Search for the cell housing the specified text and yield its (X, Y) center coordinate. 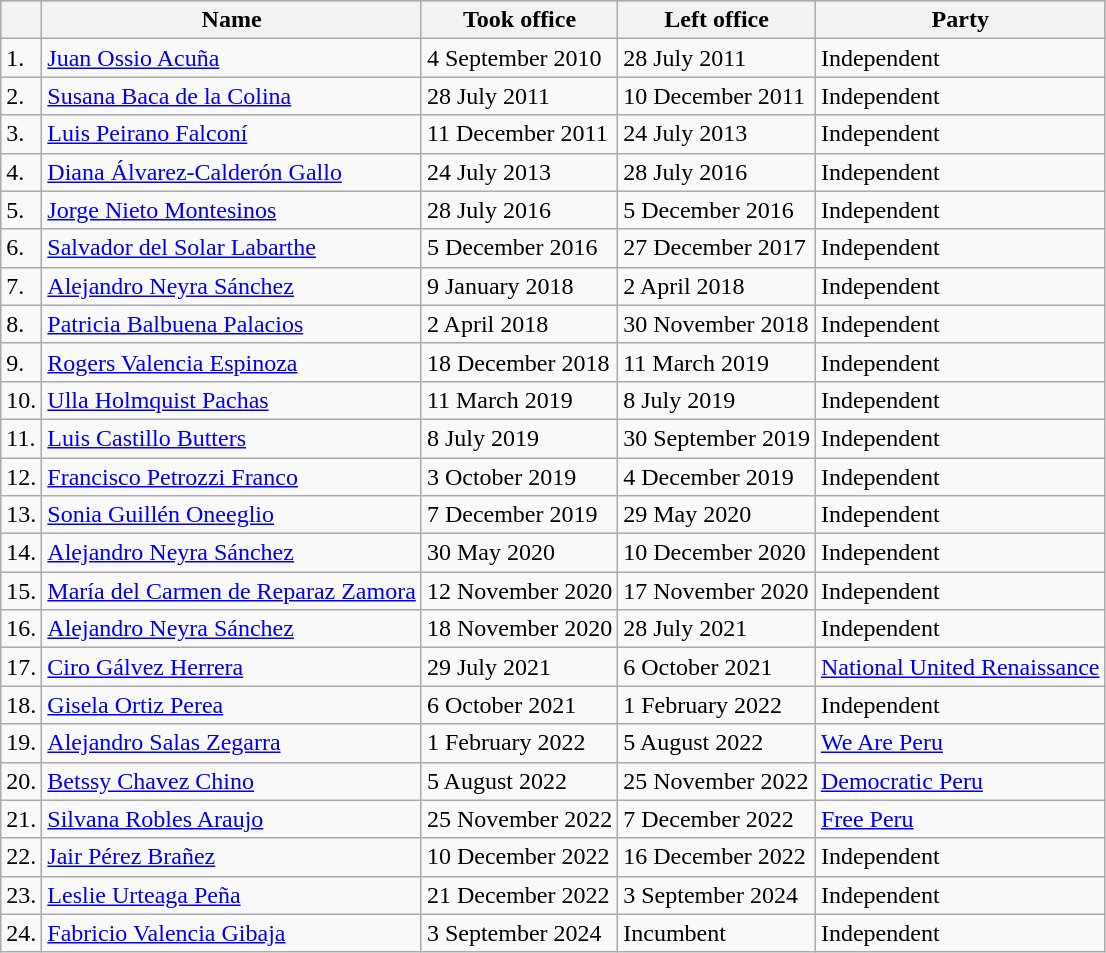
Gisela Ortiz Perea (232, 705)
Party (960, 20)
13. (22, 515)
7 December 2022 (717, 819)
16 December 2022 (717, 857)
3 October 2019 (519, 477)
4. (22, 172)
Democratic Peru (960, 781)
23. (22, 895)
8. (22, 324)
21. (22, 819)
29 July 2021 (519, 667)
Fabricio Valencia Gibaja (232, 933)
Rogers Valencia Espinoza (232, 362)
2. (22, 96)
18 December 2018 (519, 362)
30 May 2020 (519, 553)
18. (22, 705)
Salvador del Solar Labarthe (232, 248)
Betssy Chavez Chino (232, 781)
27 December 2017 (717, 248)
3. (22, 134)
9. (22, 362)
15. (22, 591)
Ciro Gálvez Herrera (232, 667)
18 November 2020 (519, 629)
We Are Peru (960, 743)
21 December 2022 (519, 895)
10 December 2022 (519, 857)
Sonia Guillén Oneeglio (232, 515)
17 November 2020 (717, 591)
Silvana Robles Araujo (232, 819)
16. (22, 629)
4 September 2010 (519, 58)
Ulla Holmquist Pachas (232, 400)
Luis Peirano Falconí (232, 134)
9 January 2018 (519, 286)
Patricia Balbuena Palacios (232, 324)
10 December 2011 (717, 96)
10 December 2020 (717, 553)
10. (22, 400)
19. (22, 743)
24. (22, 933)
7 December 2019 (519, 515)
Left office (717, 20)
12. (22, 477)
María del Carmen de Reparaz Zamora (232, 591)
17. (22, 667)
12 November 2020 (519, 591)
National United Renaissance (960, 667)
29 May 2020 (717, 515)
Jorge Nieto Montesinos (232, 210)
Took office (519, 20)
22. (22, 857)
1. (22, 58)
Jair Pérez Brañez (232, 857)
Name (232, 20)
20. (22, 781)
30 September 2019 (717, 438)
Susana Baca de la Colina (232, 96)
11. (22, 438)
4 December 2019 (717, 477)
14. (22, 553)
Alejandro Salas Zegarra (232, 743)
11 December 2011 (519, 134)
Diana Álvarez-Calderón Gallo (232, 172)
5. (22, 210)
Francisco Petrozzi Franco (232, 477)
7. (22, 286)
Incumbent (717, 933)
Leslie Urteaga Peña (232, 895)
Luis Castillo Butters (232, 438)
Free Peru (960, 819)
Juan Ossio Acuña (232, 58)
28 July 2021 (717, 629)
30 November 2018 (717, 324)
6. (22, 248)
